Search for the cell housing the specified text and yield its [X, Y] center coordinate. 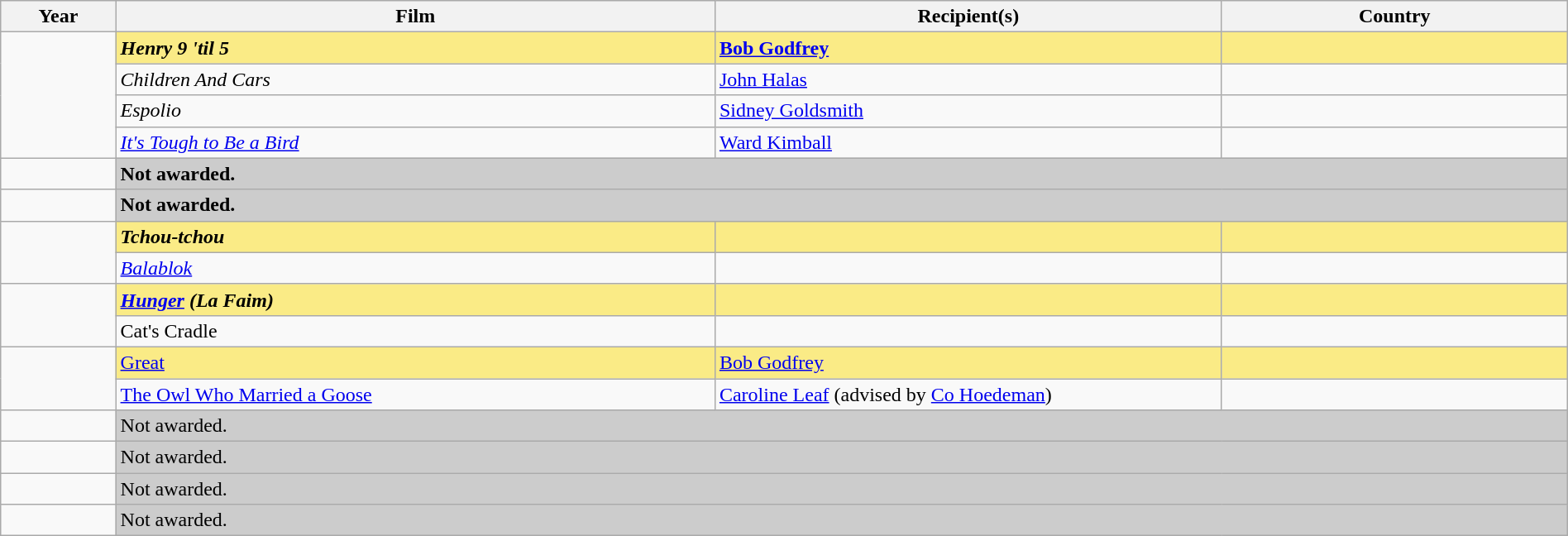
Great [415, 362]
Year [58, 17]
Tchou-tchou [415, 237]
Children And Cars [415, 79]
John Halas [968, 79]
Cat's Cradle [415, 331]
Film [415, 17]
Espolio [415, 111]
The Owl Who Married a Goose [415, 395]
Balablok [415, 268]
Caroline Leaf (advised by Co Hoedeman) [968, 395]
Hunger (La Faim) [415, 299]
Recipient(s) [968, 17]
Country [1394, 17]
Ward Kimball [968, 142]
It's Tough to Be a Bird [415, 142]
Henry 9 'til 5 [415, 48]
Sidney Goldsmith [968, 111]
